Determine the (x, y) coordinate at the center of the cell enclosing the given text.  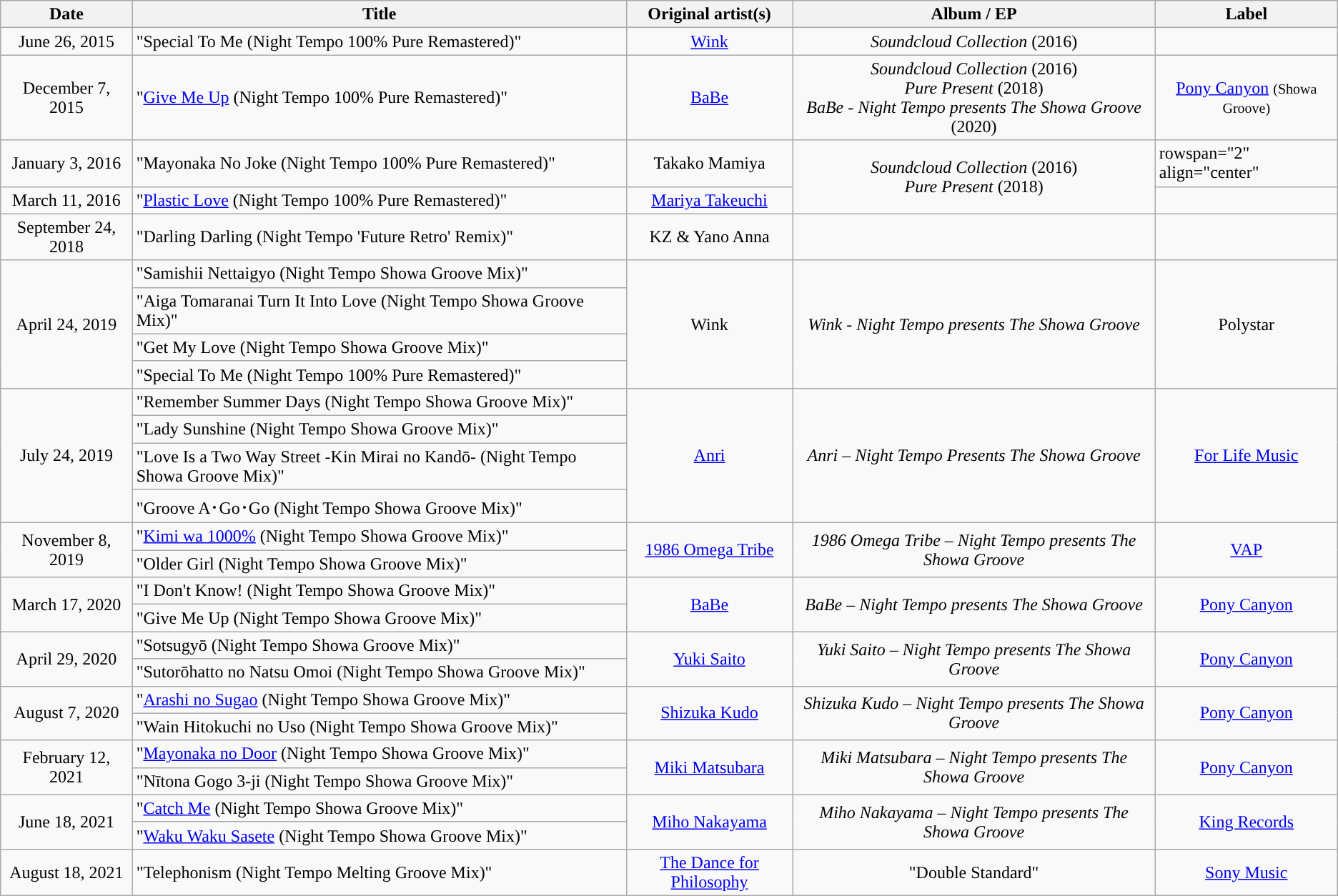
"Remember Summer Days (Night Tempo Showa Groove Mix)" (379, 402)
Polystar (1247, 324)
Sony Music (1247, 872)
Miho Nakayama – Night Tempo presents The Showa Groove (973, 822)
"Lady Sunshine (Night Tempo Showa Groove Mix)" (379, 429)
March 11, 2016 (66, 200)
Wink - Night Tempo presents The Showa Groove (973, 324)
Shizuka Kudo – Night Tempo presents The Showa Groove (973, 713)
January 3, 2016 (66, 163)
"Samishii Nettaigyo (Night Tempo Showa Groove Mix)" (379, 274)
"Give Me Up (Night Tempo Showa Groove Mix)" (379, 618)
rowspan="2" align="center" (1247, 163)
August 7, 2020 (66, 713)
"Plastic Love (Night Tempo 100% Pure Remastered)" (379, 200)
June 26, 2015 (66, 41)
December 7, 2015 (66, 97)
"Aiga Tomaranai Turn It Into Love (Night Tempo Showa Groove Mix)" (379, 310)
"Sotsugyō (Night Tempo Showa Groove Mix)" (379, 645)
August 18, 2021 (66, 872)
The Dance for Philosophy (709, 872)
Miki Matsubara (709, 767)
"Kimi wa 1000% (Night Tempo Showa Groove Mix)" (379, 537)
July 24, 2019 (66, 455)
Original artist(s) (709, 14)
KZ & Yano Anna (709, 237)
Anri (709, 455)
Miki Matsubara – Night Tempo presents The Showa Groove (973, 767)
Soundcloud Collection (2016) Pure Present (2018) BaBe - Night Tempo presents The Showa Groove (2020) (973, 97)
Album / EP (973, 14)
Date (66, 14)
"Nītona Gogo 3-ji (Night Tempo Showa Groove Mix)" (379, 781)
Anri – Night Tempo Presents The Showa Groove (973, 455)
BaBe – Night Tempo presents The Showa Groove (973, 604)
Label (1247, 14)
"Arashi no Sugao (Night Tempo Showa Groove Mix)" (379, 700)
King Records (1247, 822)
November 8, 2019 (66, 550)
"Get My Love (Night Tempo Showa Groove Mix)" (379, 347)
For Life Music (1247, 455)
March 17, 2020 (66, 604)
"Catch Me (Night Tempo Showa Groove Mix)" (379, 808)
September 24, 2018 (66, 237)
April 29, 2020 (66, 659)
Soundcloud Collection (2016) Pure Present (2018) (973, 177)
"Give Me Up (Night Tempo 100% Pure Remastered)" (379, 97)
Yuki Saito – Night Tempo presents The Showa Groove (973, 659)
"Love Is a Two Way Street -Kin Mirai no Kandō- (Night Tempo Showa Groove Mix)" (379, 466)
"Telephonism (Night Tempo Melting Groove Mix)" (379, 872)
April 24, 2019 (66, 324)
"I Don't Know! (Night Tempo Showa Groove Mix)" (379, 591)
"Groove A･Go･Go (Night Tempo Showa Groove Mix)" (379, 506)
Takako Mamiya (709, 163)
Shizuka Kudo (709, 713)
VAP (1247, 550)
"Older Girl (Night Tempo Showa Groove Mix)" (379, 564)
Pony Canyon (Showa Groove) (1247, 97)
"Sutorōhatto no Natsu Omoi (Night Tempo Showa Groove Mix)" (379, 672)
1986 Omega Tribe – Night Tempo presents The Showa Groove (973, 550)
Miho Nakayama (709, 822)
June 18, 2021 (66, 822)
1986 Omega Tribe (709, 550)
Soundcloud Collection (2016) (973, 41)
"Mayonaka No Joke (Night Tempo 100% Pure Remastered)" (379, 163)
Yuki Saito (709, 659)
Mariya Takeuchi (709, 200)
February 12, 2021 (66, 767)
"Mayonaka no Door (Night Tempo Showa Groove Mix)" (379, 754)
Title (379, 14)
"Wain Hitokuchi no Uso (Night Tempo Showa Groove Mix)" (379, 727)
"Double Standard" (973, 872)
"Darling Darling (Night Tempo 'Future Retro' Remix)" (379, 237)
"Waku Waku Sasete (Night Tempo Showa Groove Mix)" (379, 835)
